Identify which cell holds the provided text, then report its [x, y] central coordinate. 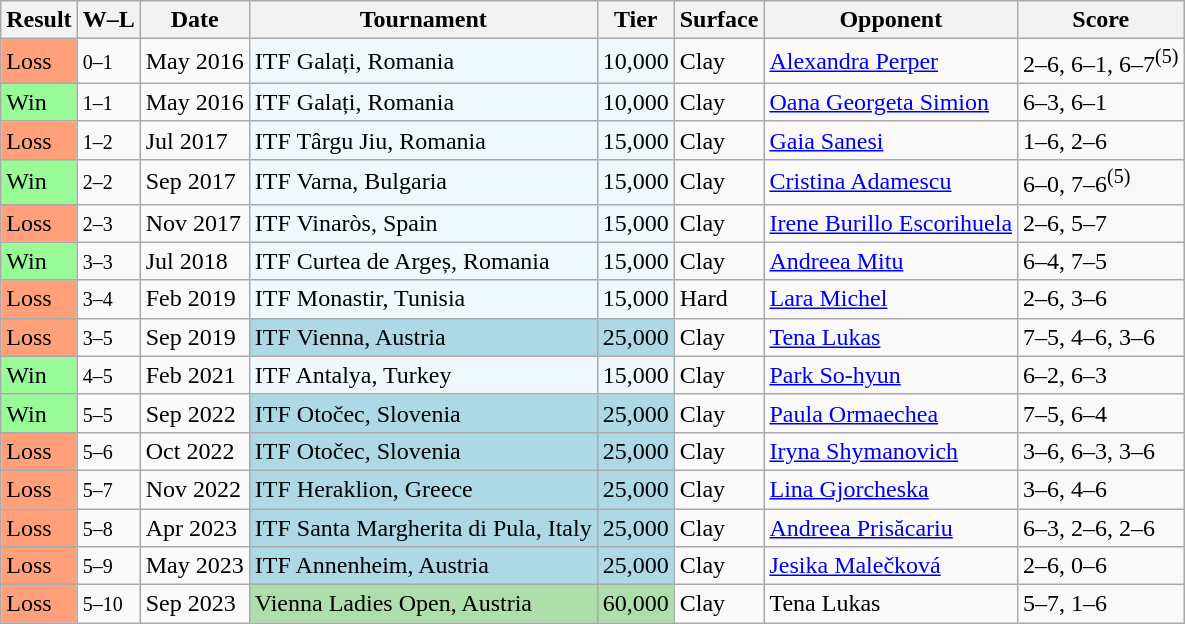
Park So-hyun [891, 375]
2–3 [108, 223]
Score [1101, 20]
6–0, 7–6(5) [1101, 182]
Apr 2023 [194, 528]
6–3, 6–1 [1101, 102]
5–5 [108, 413]
Nov 2017 [194, 223]
Oana Georgeta Simion [891, 102]
Hard [719, 299]
Alexandra Perper [891, 62]
Lina Gjorcheska [891, 489]
Opponent [891, 20]
Feb 2019 [194, 299]
0–1 [108, 62]
Oct 2022 [194, 451]
Sep 2023 [194, 604]
5–7 [108, 489]
Sep 2022 [194, 413]
Gaia Sanesi [891, 140]
5–7, 1–6 [1101, 604]
ITF Târgu Jiu, Romania [423, 140]
Jul 2018 [194, 261]
May 2023 [194, 566]
Sep 2017 [194, 182]
Andreea Mitu [891, 261]
ITF Annenheim, Austria [423, 566]
Cristina Adamescu [891, 182]
ITF Antalya, Turkey [423, 375]
Jul 2017 [194, 140]
ITF Varna, Bulgaria [423, 182]
Surface [719, 20]
2–6, 5–7 [1101, 223]
1–1 [108, 102]
3–6, 6–3, 3–6 [1101, 451]
7–5, 6–4 [1101, 413]
60,000 [636, 604]
6–3, 2–6, 2–6 [1101, 528]
3–6, 4–6 [1101, 489]
4–5 [108, 375]
ITF Curtea de Argeș, Romania [423, 261]
2–6, 6–1, 6–7(5) [1101, 62]
Lara Michel [891, 299]
ITF Vinaròs, Spain [423, 223]
Paula Ormaechea [891, 413]
6–2, 6–3 [1101, 375]
Jesika Malečková [891, 566]
Date [194, 20]
1–2 [108, 140]
3–3 [108, 261]
Tournament [423, 20]
Tier [636, 20]
5–10 [108, 604]
Vienna Ladies Open, Austria [423, 604]
ITF Santa Margherita di Pula, Italy [423, 528]
2–6, 0–6 [1101, 566]
Irene Burillo Escorihuela [891, 223]
Result [39, 20]
W–L [108, 20]
Nov 2022 [194, 489]
Iryna Shymanovich [891, 451]
Andreea Prisăcariu [891, 528]
5–9 [108, 566]
Feb 2021 [194, 375]
2–2 [108, 182]
Sep 2019 [194, 337]
ITF Heraklion, Greece [423, 489]
1–6, 2–6 [1101, 140]
3–5 [108, 337]
5–8 [108, 528]
6–4, 7–5 [1101, 261]
5–6 [108, 451]
ITF Vienna, Austria [423, 337]
7–5, 4–6, 3–6 [1101, 337]
3–4 [108, 299]
ITF Monastir, Tunisia [423, 299]
2–6, 3–6 [1101, 299]
